Scan for the cell matching the given text and deliver its (x, y) coordinate at center. 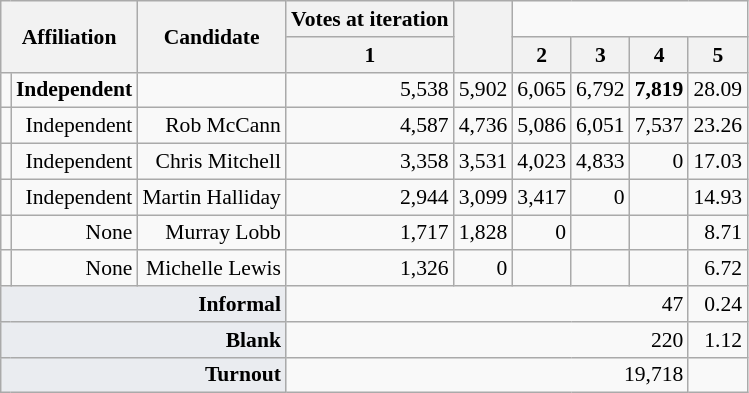
Martin Halliday (212, 197)
4,587 (370, 126)
Blank (144, 340)
3 (600, 55)
1.12 (718, 340)
1,828 (484, 233)
Turnout (144, 375)
3,099 (484, 197)
7,819 (660, 90)
5 (718, 55)
6.72 (718, 269)
Votes at iteration (370, 19)
4 (660, 55)
4,023 (542, 162)
Affiliation (70, 36)
23.26 (718, 126)
4,736 (484, 126)
3,531 (484, 162)
Informal (144, 304)
220 (487, 340)
2,944 (370, 197)
Murray Lobb (212, 233)
47 (487, 304)
6,792 (600, 90)
5,538 (370, 90)
28.09 (718, 90)
6,065 (542, 90)
6,051 (600, 126)
17.03 (718, 162)
1 (370, 55)
8.71 (718, 233)
Michelle Lewis (212, 269)
5,902 (484, 90)
14.93 (718, 197)
3,417 (542, 197)
Candidate (212, 36)
5,086 (542, 126)
Rob McCann (212, 126)
7,537 (660, 126)
1,326 (370, 269)
0.24 (718, 304)
Chris Mitchell (212, 162)
19,718 (487, 375)
3,358 (370, 162)
4,833 (600, 162)
2 (542, 55)
1,717 (370, 233)
